Locate the cell with the specified text and output its [x, y] center coordinate. 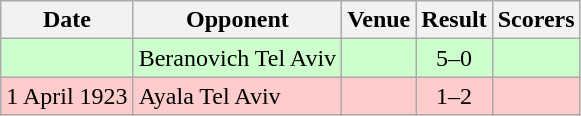
Scorers [536, 20]
1–2 [454, 96]
Result [454, 20]
Ayala Tel Aviv [237, 96]
Beranovich Tel Aviv [237, 58]
Date [67, 20]
Opponent [237, 20]
Venue [379, 20]
5–0 [454, 58]
1 April 1923 [67, 96]
